Determine the [x, y] coordinate at the center of the cell enclosing the given text.  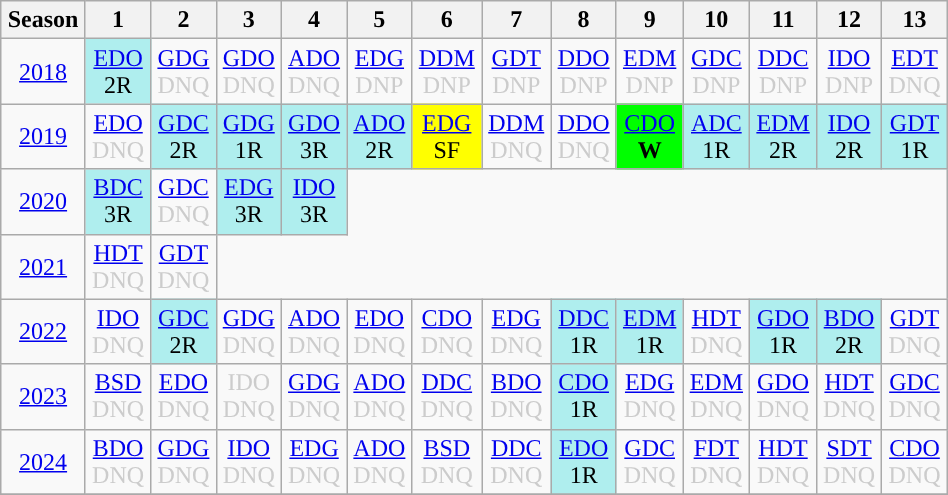
BDO2R [848, 332]
DDODNP [584, 72]
EDGDNP [380, 72]
FDTDNQ [716, 462]
2020 [44, 202]
5 [380, 20]
EDM1R [650, 332]
ADC1R [716, 136]
EDMDNP [650, 72]
IDO2R [848, 136]
2019 [44, 136]
SDTDNQ [848, 462]
DDMDNQ [516, 136]
EDG3R [248, 202]
2021 [44, 266]
DDODNQ [584, 136]
2018 [44, 72]
GDO1R [784, 332]
ADO2R [380, 136]
12 [848, 20]
11 [784, 20]
GDG1R [248, 136]
3 [248, 20]
IDO3R [314, 202]
EDO1R [584, 462]
13 [915, 20]
2022 [44, 332]
Season [44, 20]
GDTDNP [516, 72]
CDOW [650, 136]
EDTDNQ [915, 72]
8 [584, 20]
EDM2R [784, 136]
BDC3R [118, 202]
7 [516, 20]
2023 [44, 396]
10 [716, 20]
GDCDNP [716, 72]
EDO2R [118, 72]
CDO1R [584, 396]
6 [446, 20]
9 [650, 20]
DDMDNP [446, 72]
GDO3R [314, 136]
2024 [44, 462]
4 [314, 20]
DDCDNP [784, 72]
IDODNP [848, 72]
EDMDNQ [716, 396]
EDGSF [446, 136]
2 [184, 20]
GDT1R [915, 136]
DDC1R [584, 332]
1 [118, 20]
